Scan for the cell matching the given text and deliver its [x, y] coordinate at center. 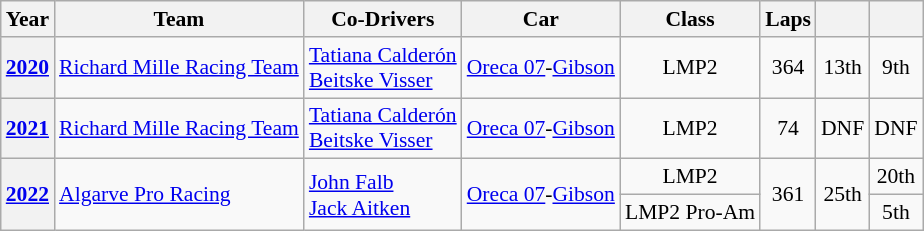
9th [896, 68]
2022 [28, 194]
LMP2 Pro-Am [690, 213]
Year [28, 19]
Algarve Pro Racing [179, 194]
361 [788, 194]
2020 [28, 68]
20th [896, 177]
25th [842, 194]
13th [842, 68]
Laps [788, 19]
74 [788, 128]
5th [896, 213]
Class [690, 19]
Team [179, 19]
Car [541, 19]
Co-Drivers [383, 19]
John Falb Jack Aitken [383, 194]
364 [788, 68]
2021 [28, 128]
